Identify which cell holds the provided text, then report its (X, Y) central coordinate. 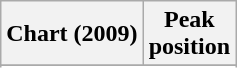
Chart (2009) (72, 34)
Peak position (189, 34)
